Scan for the cell matching the given text and deliver its [X, Y] coordinate at center. 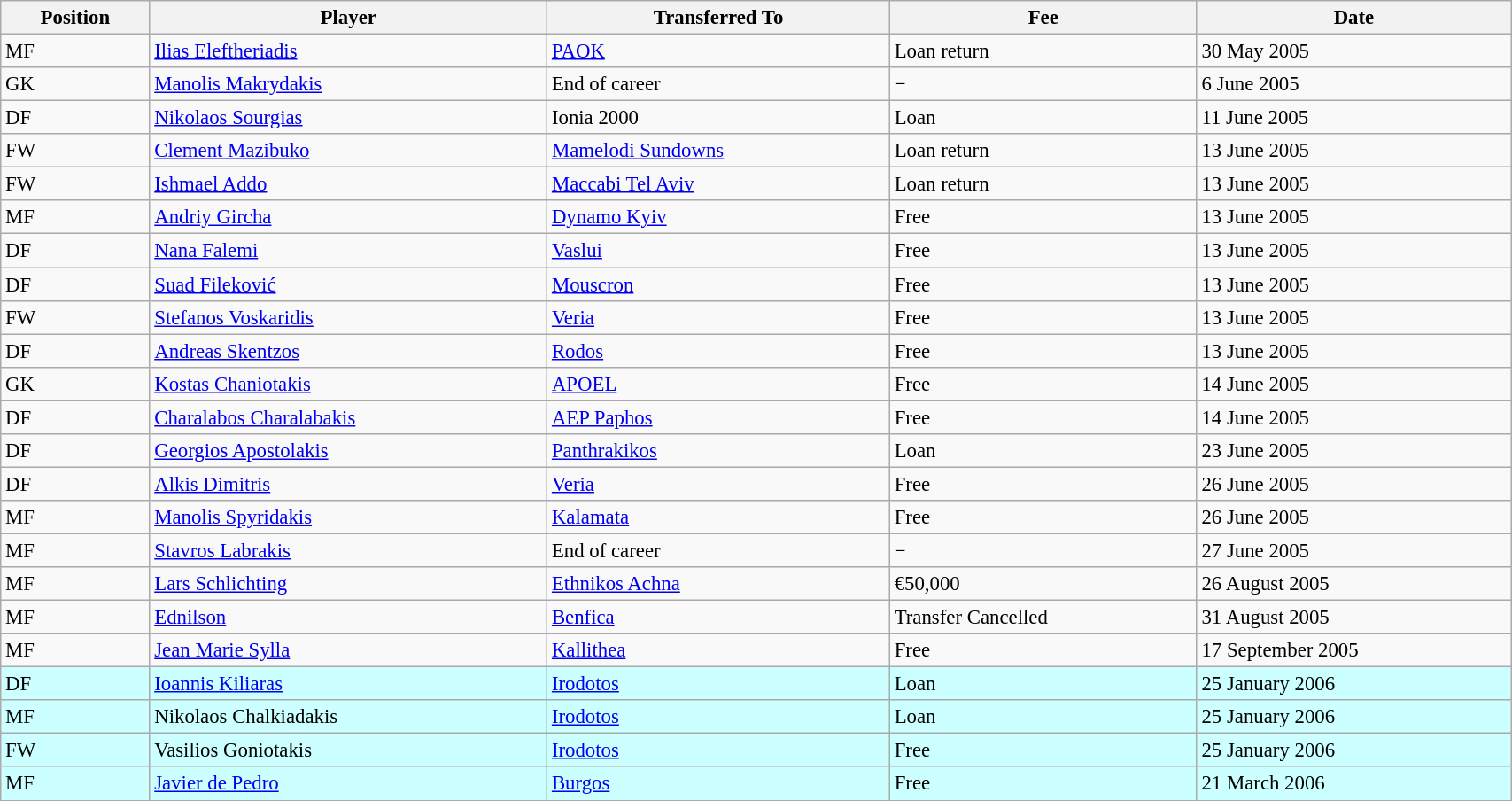
6 June 2005 [1353, 84]
Vasilios Goniotakis [349, 750]
APOEL [719, 384]
Player [349, 18]
Nikolaos Sourgias [349, 118]
26 August 2005 [1353, 584]
Nikolaos Chalkiadakis [349, 717]
17 September 2005 [1353, 650]
Manolis Makrydakis [349, 84]
Andriy Gircha [349, 217]
Transfer Cancelled [1043, 618]
21 March 2006 [1353, 784]
Javier de Pedro [349, 784]
Jean Marie Sylla [349, 650]
31 August 2005 [1353, 618]
Fee [1043, 18]
Andreas Skentzos [349, 351]
Ishmael Addo [349, 184]
Georgios Apostolakis [349, 451]
30 May 2005 [1353, 51]
€50,000 [1043, 584]
27 June 2005 [1353, 550]
Rodos [719, 351]
Transferred To [719, 18]
Date [1353, 18]
Nana Falemi [349, 251]
Suad Fileković [349, 284]
Charalabos Charalabakis [349, 417]
Kalamata [719, 517]
Position [75, 18]
Lars Schlichting [349, 584]
PAOK [719, 51]
23 June 2005 [1353, 451]
Ednilson [349, 618]
Mouscron [719, 284]
Benfica [719, 618]
Mamelodi Sundowns [719, 151]
Vaslui [719, 251]
Panthrakikos [719, 451]
Ethnikos Achna [719, 584]
Kostas Chaniotakis [349, 384]
Ionia 2000 [719, 118]
Ioannis Kiliaras [349, 684]
Alkis Dimitris [349, 484]
Stefanos Voskaridis [349, 317]
Stavros Labrakis [349, 550]
11 June 2005 [1353, 118]
Maccabi Tel Aviv [719, 184]
Clement Mazibuko [349, 151]
Dynamo Kyiv [719, 217]
Ilias Eleftheriadis [349, 51]
Manolis Spyridakis [349, 517]
AEP Paphos [719, 417]
Burgos [719, 784]
Kallithea [719, 650]
